Capture the cell that displays the provided text and extract its (x, y) central coordinate. 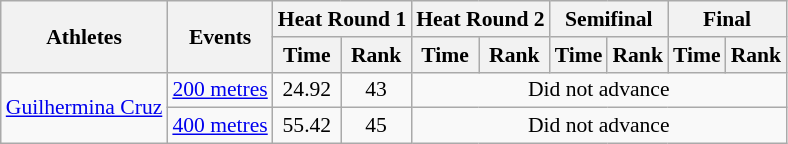
43 (376, 90)
Heat Round 1 (342, 19)
400 metres (220, 126)
200 metres (220, 90)
Athletes (84, 36)
Semifinal (609, 19)
Heat Round 2 (480, 19)
55.42 (307, 126)
45 (376, 126)
Events (220, 36)
Final (727, 19)
Guilhermina Cruz (84, 108)
24.92 (307, 90)
